Capture the cell that displays the provided text and extract its [X, Y] central coordinate. 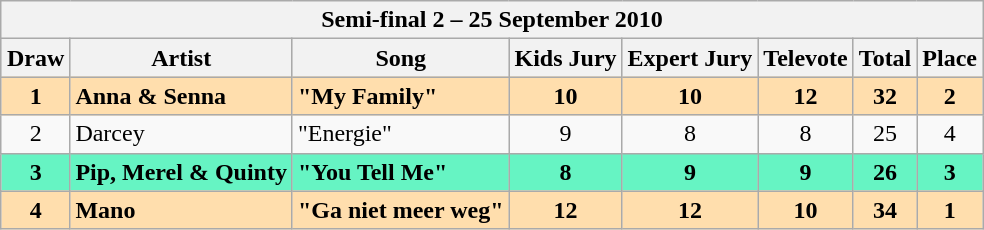
"Ga niet meer weg" [400, 210]
Song [400, 58]
"You Tell Me" [400, 172]
34 [885, 210]
Total [885, 58]
Semi-final 2 – 25 September 2010 [492, 20]
"My Family" [400, 96]
Televote [806, 58]
32 [885, 96]
Anna & Senna [182, 96]
26 [885, 172]
25 [885, 134]
Kids Jury [566, 58]
Mano [182, 210]
Draw [35, 58]
Expert Jury [690, 58]
Artist [182, 58]
Darcey [182, 134]
Place [950, 58]
Pip, Merel & Quinty [182, 172]
"Energie" [400, 134]
